For the text-containing cell, return its midpoint in [x, y] coordinate format. 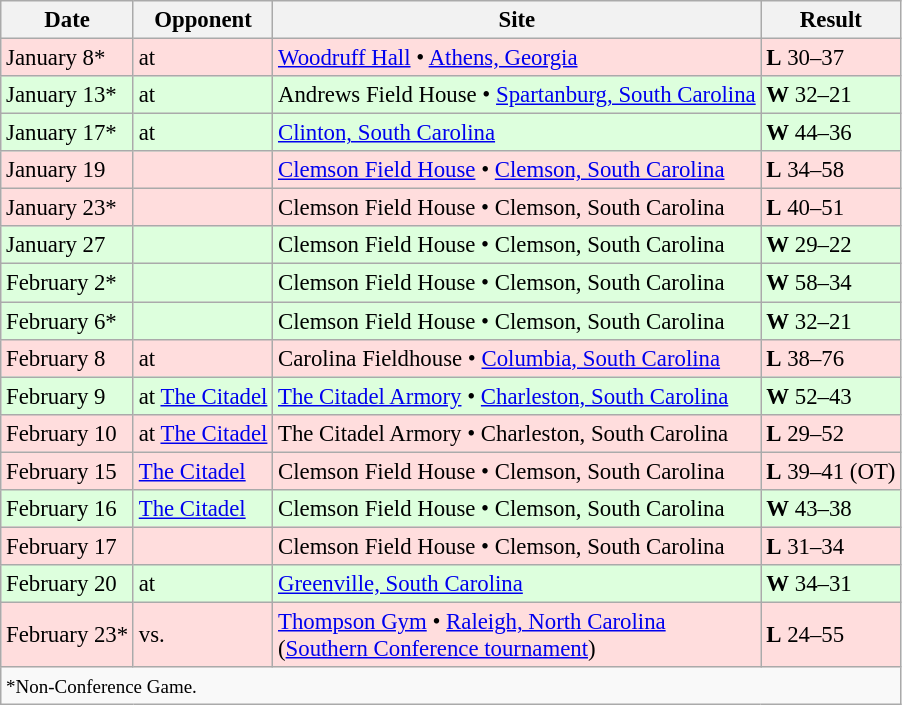
February 6* [68, 321]
February 2* [68, 283]
February 15 [68, 471]
February 23* [68, 634]
Woodruff Hall • Athens, Georgia [517, 58]
January 27 [68, 245]
W 29–22 [831, 245]
L 38–76 [831, 358]
vs. [202, 634]
Opponent [202, 20]
L 24–55 [831, 634]
W 43–38 [831, 509]
February 16 [68, 509]
February 8 [68, 358]
W 58–34 [831, 283]
L 31–34 [831, 546]
Result [831, 20]
January 17* [68, 133]
L 30–37 [831, 58]
Thompson Gym • Raleigh, North Carolina(Southern Conference tournament) [517, 634]
Date [68, 20]
Clinton, South Carolina [517, 133]
February 20 [68, 584]
January 19 [68, 170]
January 8* [68, 58]
February 9 [68, 396]
January 23* [68, 208]
February 10 [68, 433]
Carolina Fieldhouse • Columbia, South Carolina [517, 358]
L 34–58 [831, 170]
L 39–41 (OT) [831, 471]
W 44–36 [831, 133]
L 40–51 [831, 208]
W 52–43 [831, 396]
*Non-Conference Game. [451, 686]
Site [517, 20]
January 13* [68, 95]
W 34–31 [831, 584]
L 29–52 [831, 433]
February 17 [68, 546]
Greenville, South Carolina [517, 584]
Andrews Field House • Spartanburg, South Carolina [517, 95]
